Detect which cell encompasses the target text, then output its (X, Y) center coordinate. 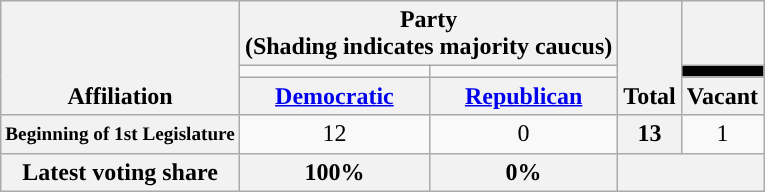
13 (650, 134)
Vacant (722, 96)
100% (334, 172)
1 (722, 134)
Democratic (334, 96)
Party (Shading indicates majority caucus) (428, 34)
Latest voting share (120, 172)
Republican (523, 96)
Beginning of 1st Legislature (120, 134)
12 (334, 134)
0% (523, 172)
Affiliation (120, 58)
0 (523, 134)
Total (650, 58)
